Provide the (X, Y) coordinate of the cell's center where the given text is located.  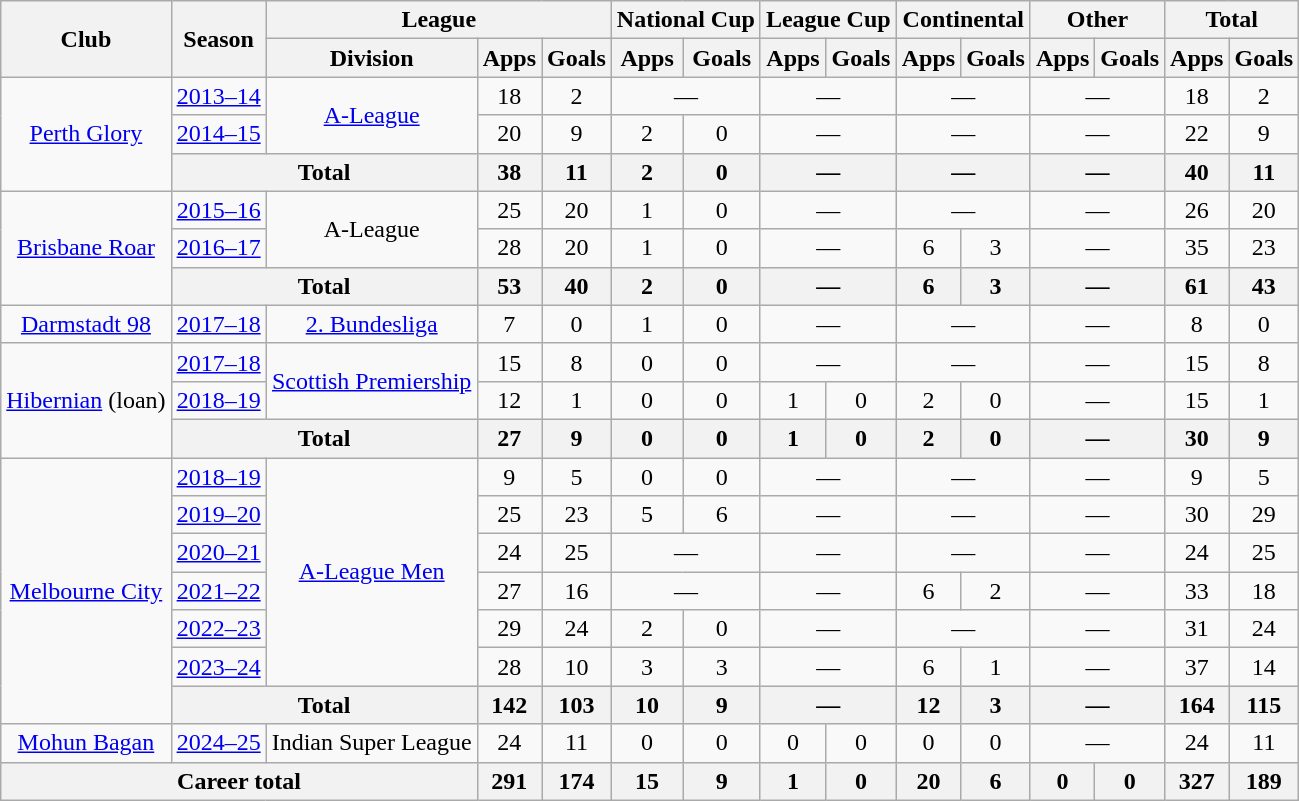
Indian Super League (372, 743)
Perth Glory (86, 134)
26 (1197, 210)
Club (86, 39)
35 (1197, 248)
2. Bundesliga (372, 324)
Darmstadt 98 (86, 324)
53 (509, 286)
2013–14 (218, 96)
174 (577, 781)
142 (509, 705)
A-League Men (372, 572)
189 (1264, 781)
2021–22 (218, 591)
Continental (963, 20)
22 (1197, 134)
2014–15 (218, 134)
2019–20 (218, 515)
31 (1197, 629)
291 (509, 781)
Other (1097, 20)
Melbourne City (86, 591)
2020–21 (218, 553)
National Cup (686, 20)
61 (1197, 286)
League Cup (828, 20)
14 (1264, 667)
League (438, 20)
2022–23 (218, 629)
33 (1197, 591)
2016–17 (218, 248)
164 (1197, 705)
Career total (239, 781)
Hibernian (loan) (86, 400)
16 (577, 591)
43 (1264, 286)
115 (1264, 705)
2023–24 (218, 667)
2015–16 (218, 210)
327 (1197, 781)
Division (372, 58)
Season (218, 39)
7 (509, 324)
38 (509, 172)
37 (1197, 667)
Brisbane Roar (86, 248)
Scottish Premiership (372, 381)
2024–25 (218, 743)
103 (577, 705)
Mohun Bagan (86, 743)
